Return [x, y] of the center of cell containing provided text 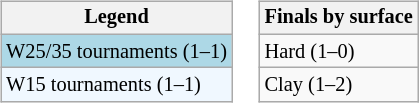
W25/35 tournaments (1–1) [116, 51]
Finals by surface [339, 18]
W15 tournaments (1–1) [116, 85]
Hard (1–0) [339, 51]
Clay (1–2) [339, 85]
Legend [116, 18]
